From the cell containing the given text, extract its center point as [X, Y] coordinate. 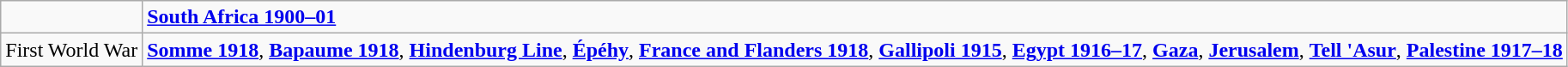
First World War [72, 50]
South Africa 1900–01 [855, 17]
